Return the (X, Y) coordinate for the center point of the cell that contains the specified text.  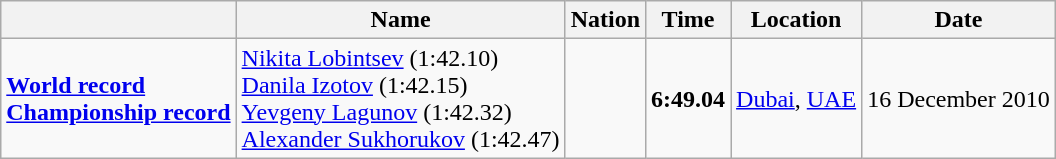
6:49.04 (688, 98)
Name (400, 20)
World recordChampionship record (118, 98)
Location (796, 20)
16 December 2010 (959, 98)
Nikita Lobintsev (1:42.10)Danila Izotov (1:42.15)Yevgeny Lagunov (1:42.32)Alexander Sukhorukov (1:42.47) (400, 98)
Date (959, 20)
Dubai, UAE (796, 98)
Time (688, 20)
Nation (605, 20)
